For the text-containing cell, return its midpoint in (X, Y) coordinate format. 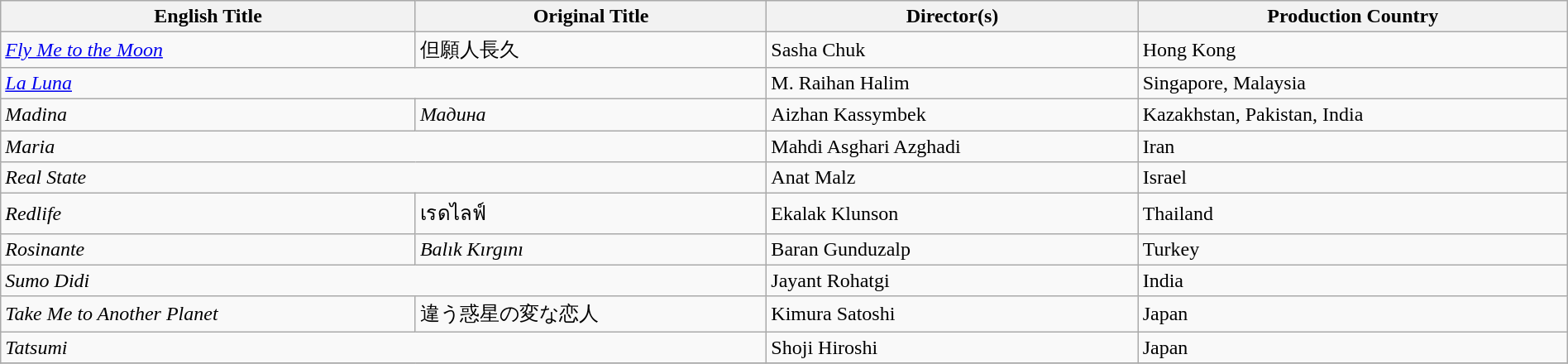
Director(s) (953, 17)
Anat Malz (953, 178)
Kazakhstan, Pakistan, India (1353, 114)
Iran (1353, 146)
Sumo Didi (384, 280)
Mahdi Asghari Azghadi (953, 146)
Hong Kong (1353, 50)
Ekalak Klunson (953, 213)
Singapore, Malaysia (1353, 83)
English Title (208, 17)
Maria (384, 146)
Production Country (1353, 17)
Take Me to Another Planet (208, 314)
India (1353, 280)
Sasha Chuk (953, 50)
Fly Me to the Moon (208, 50)
Turkey (1353, 249)
Kimura Satoshi (953, 314)
但願人長久 (590, 50)
Real State (384, 178)
Мадина (590, 114)
La Luna (384, 83)
Balık Kırgını (590, 249)
Israel (1353, 178)
違う惑星の変な恋人 (590, 314)
เรดไลฟ์ (590, 213)
Rosinante (208, 249)
Jayant Rohatgi (953, 280)
Original Title (590, 17)
Thailand (1353, 213)
Tatsumi (384, 347)
Shoji Hiroshi (953, 347)
Baran Gunduzalp (953, 249)
Madina (208, 114)
Aizhan Kassymbek (953, 114)
Redlife (208, 213)
M. Raihan Halim (953, 83)
